Return the (X, Y) coordinate for the center point of the cell that contains the specified text.  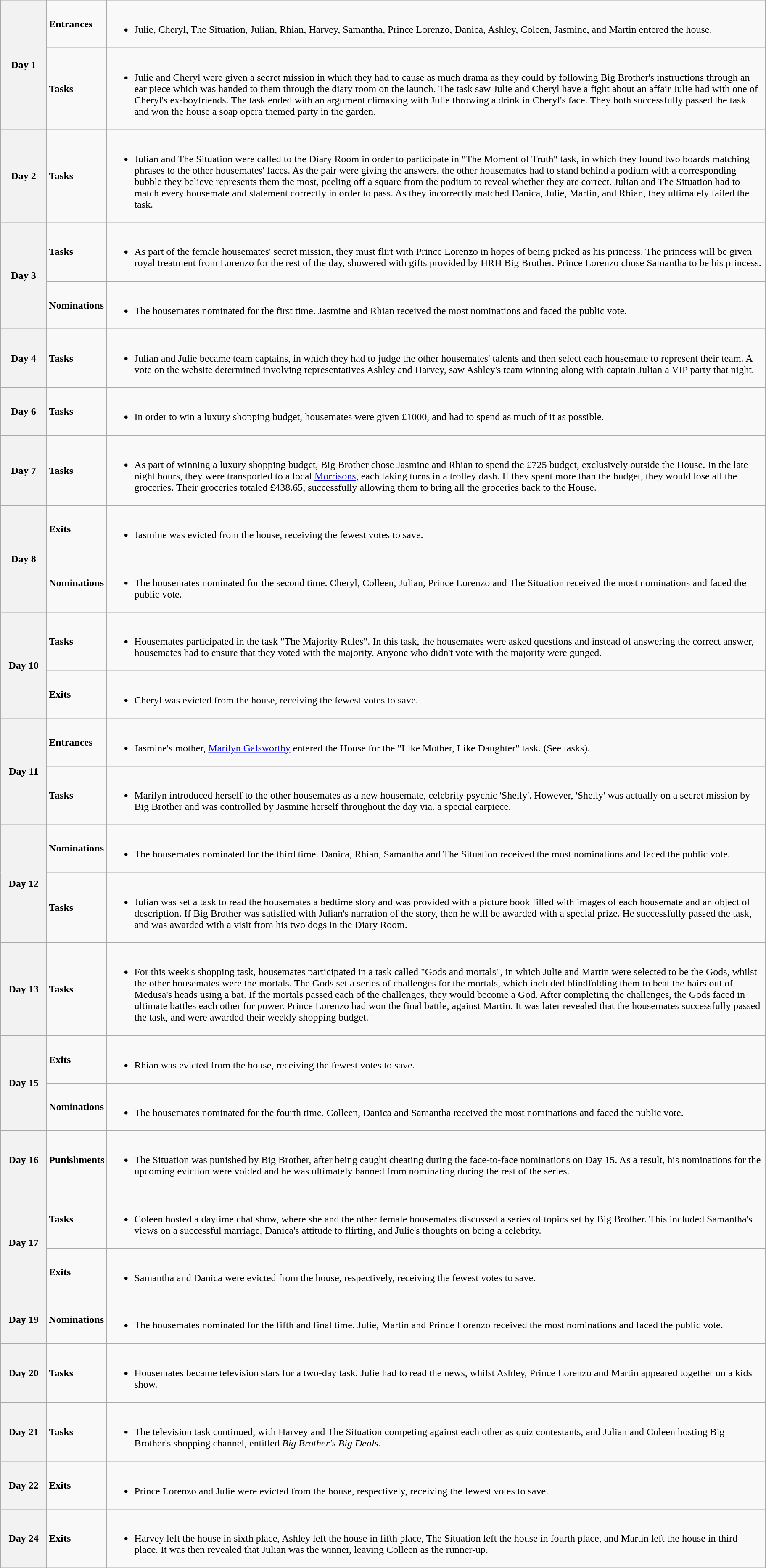
Day 6 (24, 411)
Samantha and Danica were evicted from the house, respectively, receiving the fewest votes to save. (436, 1272)
Day 1 (24, 65)
Jasmine's mother, Marilyn Galsworthy entered the House for the "Like Mother, Like Daughter" task. (See tasks). (436, 742)
Punishments (77, 1160)
Day 3 (24, 276)
Day 11 (24, 771)
Prince Lorenzo and Julie were evicted from the house, respectively, receiving the fewest votes to save. (436, 1485)
Day 22 (24, 1485)
In order to win a luxury shopping budget, housemates were given £1000, and had to spend as much of it as possible. (436, 411)
The housemates nominated for the first time. Jasmine and Rhian received the most nominations and faced the public vote. (436, 305)
Day 10 (24, 665)
Day 15 (24, 1083)
Rhian was evicted from the house, receiving the fewest votes to save. (436, 1060)
The housemates nominated for the fourth time. Colleen, Danica and Samantha received the most nominations and faced the public vote. (436, 1107)
Day 2 (24, 176)
Day 16 (24, 1160)
Day 7 (24, 470)
Day 19 (24, 1319)
Day 8 (24, 558)
Day 13 (24, 989)
Jasmine was evicted from the house, receiving the fewest votes to save. (436, 529)
Day 21 (24, 1432)
Cheryl was evicted from the house, receiving the fewest votes to save. (436, 695)
Day 20 (24, 1373)
Day 4 (24, 358)
The housemates nominated for the third time. Danica, Rhian, Samantha and The Situation received the most nominations and faced the public vote. (436, 849)
Day 12 (24, 884)
Day 24 (24, 1538)
Julie, Cheryl, The Situation, Julian, Rhian, Harvey, Samantha, Prince Lorenzo, Danica, Ashley, Coleen, Jasmine, and Martin entered the house. (436, 24)
The housemates nominated for the fifth and final time. Julie, Martin and Prince Lorenzo received the most nominations and faced the public vote. (436, 1319)
Day 17 (24, 1243)
